Capture the cell that displays the provided text and extract its [x, y] central coordinate. 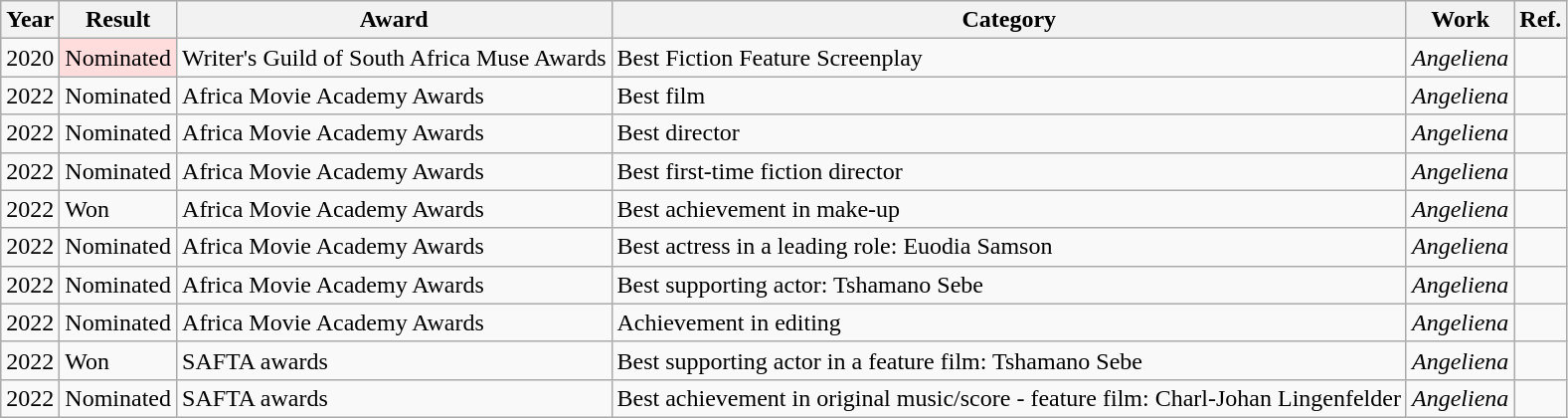
Best supporting actor in a feature film: Tshamano Sebe [1008, 360]
Ref. [1541, 20]
Year [30, 20]
Category [1008, 20]
Best achievement in original music/score - feature film: Charl-Johan Lingenfelder [1008, 398]
Writer's Guild of South Africa Muse Awards [394, 58]
Best achievement in make-up [1008, 209]
Work [1460, 20]
Award [394, 20]
Best film [1008, 96]
Best director [1008, 133]
Best Fiction Feature Screenplay [1008, 58]
2020 [30, 58]
Best first-time fiction director [1008, 171]
Achievement in editing [1008, 322]
Result [118, 20]
Best supporting actor: Tshamano Sebe [1008, 285]
Best actress in a leading role: Euodia Samson [1008, 247]
